From the cell containing the given text, extract its center point as (X, Y) coordinate. 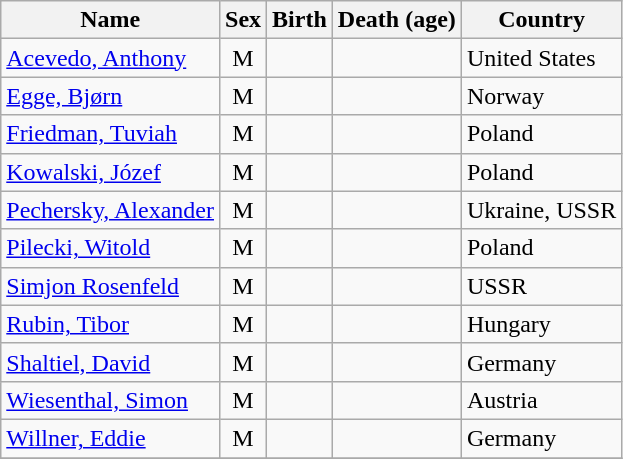
Hungary (541, 324)
United States (541, 58)
Friedman, Tuviah (110, 134)
Pechersky, Alexander (110, 210)
Willner, Eddie (110, 438)
Birth (300, 20)
Simjon Rosenfeld (110, 286)
Acevedo, Anthony (110, 58)
Pilecki, Witold (110, 248)
Rubin, Tibor (110, 324)
Name (110, 20)
Wiesenthal, Simon (110, 400)
Norway (541, 96)
Austria (541, 400)
Ukraine, USSR (541, 210)
Country (541, 20)
Death (age) (396, 20)
Shaltiel, David (110, 362)
Egge, Bjørn (110, 96)
USSR (541, 286)
Kowalski, Józef (110, 172)
Sex (244, 20)
